Find where the given text appears and provide that cell's center as (X, Y) coordinate. 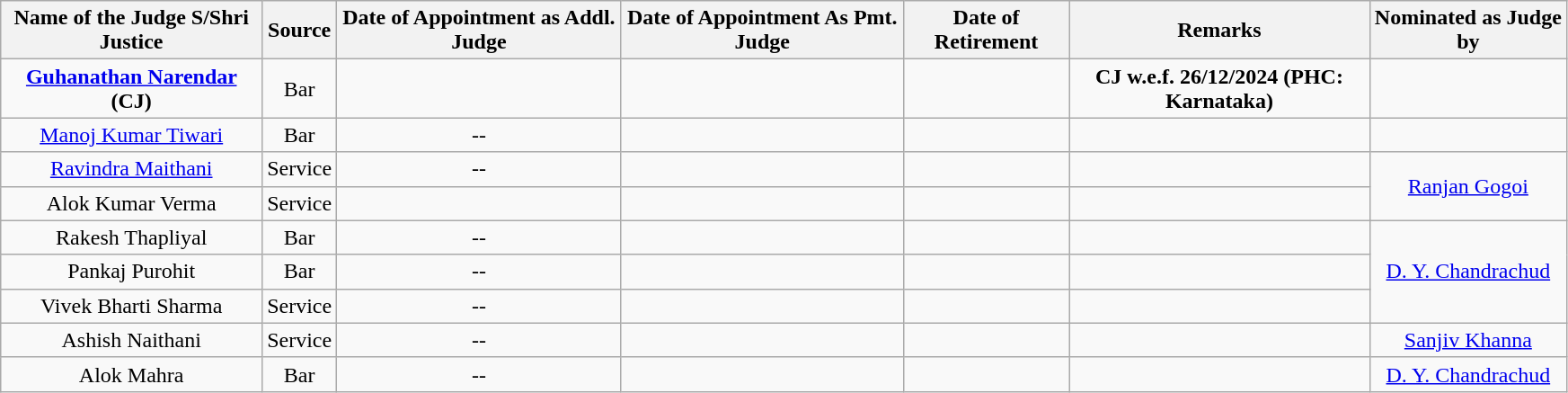
Ravindra Maithani (131, 169)
Guhanathan Narendar (CJ) (131, 88)
Ashish Naithani (131, 340)
Ranjan Gogoi (1468, 186)
Date of Retirement (986, 31)
CJ w.e.f. 26/12/2024 (PHC: Karnataka) (1219, 88)
Date of Appointment as Addl. Judge (479, 31)
Manoj Kumar Tiwari (131, 135)
Nominated as Judge by (1468, 31)
Name of the Judge S/Shri Justice (131, 31)
Sanjiv Khanna (1468, 340)
Remarks (1219, 31)
Vivek Bharti Sharma (131, 306)
Source (300, 31)
Alok Kumar Verma (131, 203)
Date of Appointment As Pmt. Judge (762, 31)
Pankaj Purohit (131, 272)
Rakesh Thapliyal (131, 237)
Alok Mahra (131, 374)
